Capture the cell that displays the provided text and extract its [x, y] central coordinate. 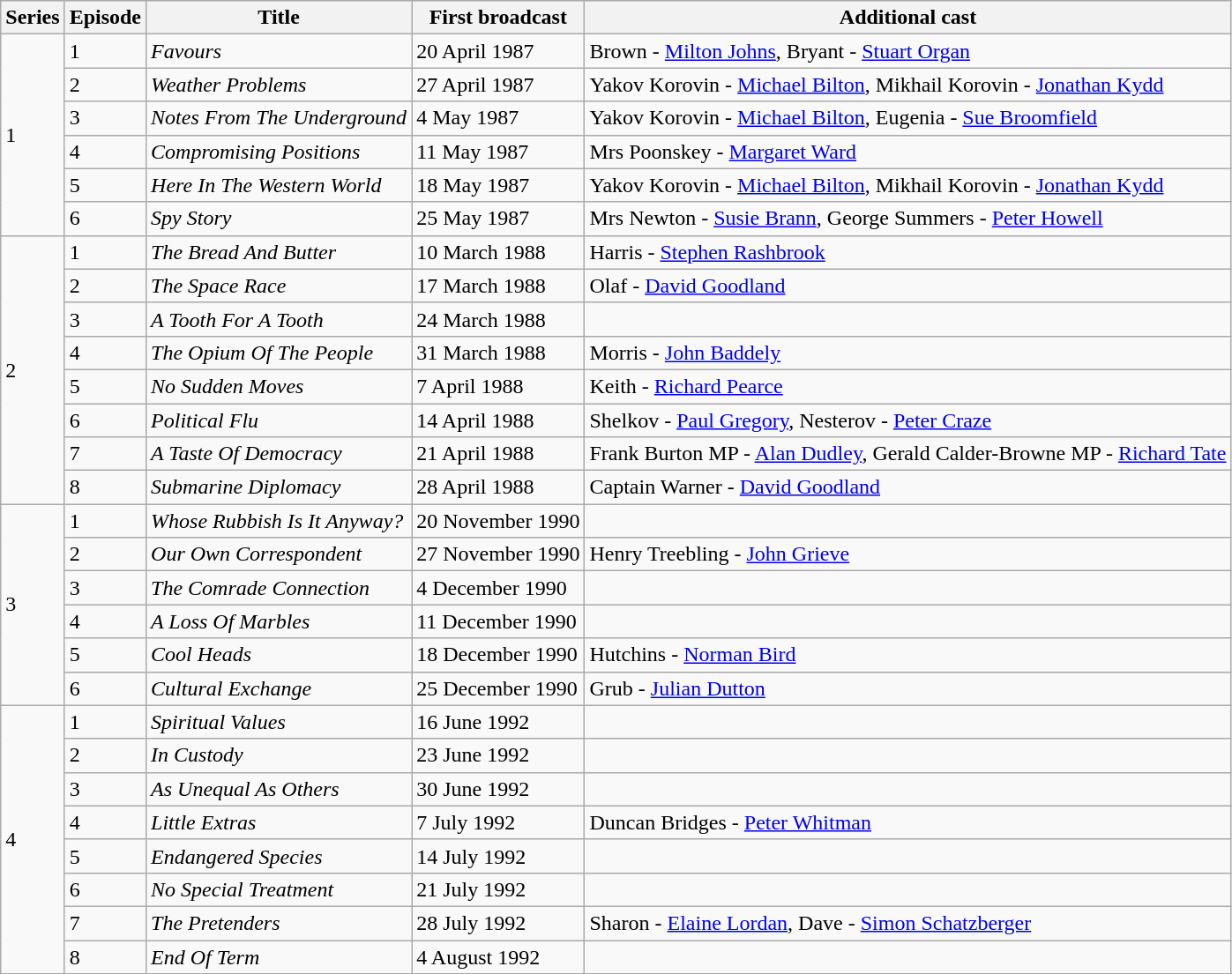
Olaf - David Goodland [908, 286]
Compromising Positions [279, 152]
Weather Problems [279, 85]
28 July 1992 [498, 923]
Political Flu [279, 420]
10 March 1988 [498, 252]
Spiritual Values [279, 722]
16 June 1992 [498, 722]
14 July 1992 [498, 856]
Endangered Species [279, 856]
14 April 1988 [498, 420]
4 August 1992 [498, 956]
Mrs Newton - Susie Brann, George Summers - Peter Howell [908, 219]
End Of Term [279, 956]
4 May 1987 [498, 118]
Whose Rubbish Is It Anyway? [279, 521]
Spy Story [279, 219]
Cool Heads [279, 655]
No Special Treatment [279, 889]
The Comrade Connection [279, 588]
21 July 1992 [498, 889]
Hutchins - Norman Bird [908, 655]
11 December 1990 [498, 621]
30 June 1992 [498, 789]
20 April 1987 [498, 51]
Notes From The Underground [279, 118]
23 June 1992 [498, 755]
Submarine Diplomacy [279, 487]
The Space Race [279, 286]
27 April 1987 [498, 85]
Our Own Correspondent [279, 554]
18 May 1987 [498, 185]
18 December 1990 [498, 655]
28 April 1988 [498, 487]
Episode [105, 18]
Brown - Milton Johns, Bryant - Stuart Organ [908, 51]
7 July 1992 [498, 822]
Grub - Julian Dutton [908, 688]
Title [279, 18]
The Bread And Butter [279, 252]
A Taste Of Democracy [279, 454]
A Tooth For A Tooth [279, 319]
Harris - Stephen Rashbrook [908, 252]
31 March 1988 [498, 353]
First broadcast [498, 18]
In Custody [279, 755]
Henry Treebling - John Grieve [908, 554]
As Unequal As Others [279, 789]
Favours [279, 51]
25 December 1990 [498, 688]
Morris - John Baddely [908, 353]
24 March 1988 [498, 319]
Frank Burton MP - Alan Dudley, Gerald Calder-Browne MP - Richard Tate [908, 454]
No Sudden Moves [279, 386]
21 April 1988 [498, 454]
Keith - Richard Pearce [908, 386]
11 May 1987 [498, 152]
Duncan Bridges - Peter Whitman [908, 822]
Captain Warner - David Goodland [908, 487]
27 November 1990 [498, 554]
Little Extras [279, 822]
The Opium Of The People [279, 353]
25 May 1987 [498, 219]
Yakov Korovin - Michael Bilton, Eugenia - Sue Broomfield [908, 118]
Series [33, 18]
Sharon - Elaine Lordan, Dave - Simon Schatzberger [908, 923]
A Loss Of Marbles [279, 621]
The Pretenders [279, 923]
Mrs Poonskey - Margaret Ward [908, 152]
Here In The Western World [279, 185]
Additional cast [908, 18]
4 December 1990 [498, 588]
Cultural Exchange [279, 688]
7 April 1988 [498, 386]
20 November 1990 [498, 521]
Shelkov - Paul Gregory, Nesterov - Peter Craze [908, 420]
17 March 1988 [498, 286]
